Locate the cell with the specified text and output its [X, Y] center coordinate. 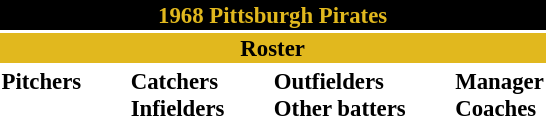
Roster [272, 48]
1968 Pittsburgh Pirates [272, 15]
